Output the (x, y) coordinate of the center of the cell containing the given text.  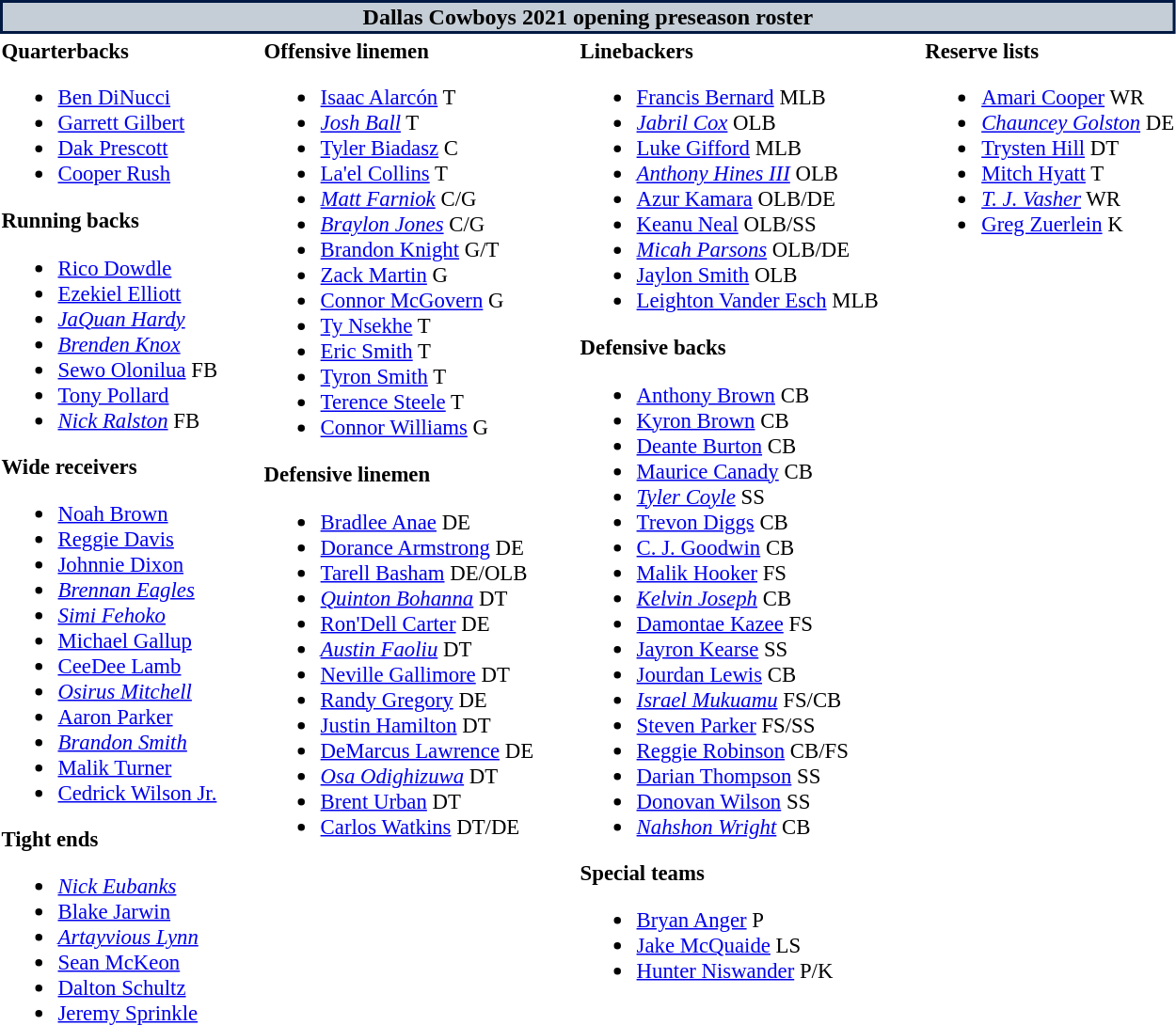
Dallas Cowboys 2021 opening preseason roster (588, 17)
